Provide the (x, y) coordinate of the cell's center where the given text is located.  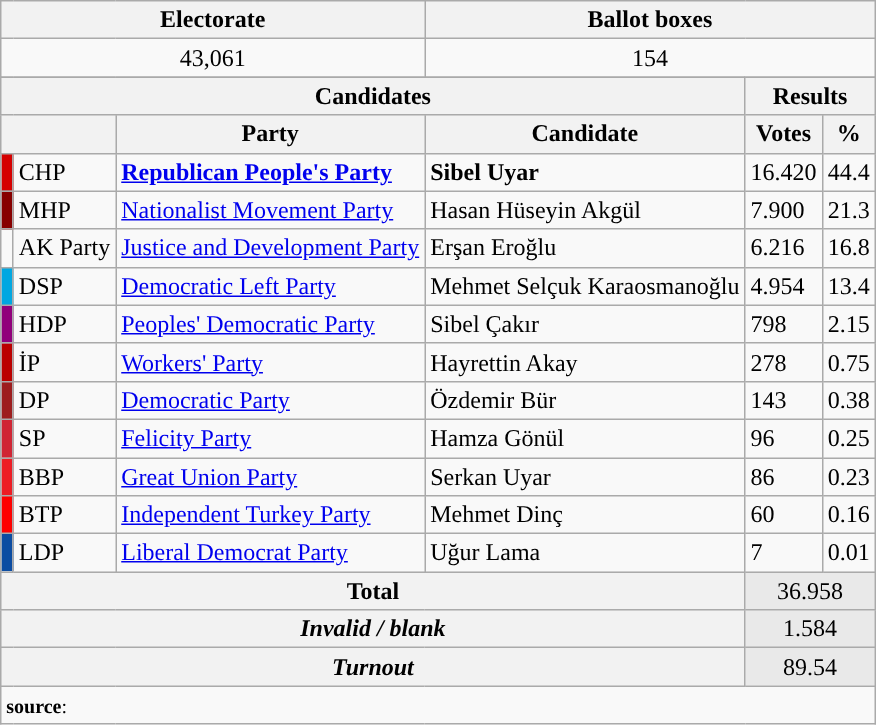
AK Party (64, 248)
source: (438, 705)
13.4 (848, 286)
Republican People's Party (270, 172)
Peoples' Democratic Party (270, 324)
Candidate (585, 134)
60 (784, 515)
Sibel Uyar (585, 172)
Invalid / blank (373, 629)
96 (784, 438)
BTP (64, 515)
BBP (64, 477)
89.54 (810, 667)
Nationalist Movement Party (270, 210)
Results (810, 96)
Hamza Gönül (585, 438)
Candidates (373, 96)
1.584 (810, 629)
Independent Turkey Party (270, 515)
Democratic Party (270, 400)
154 (650, 58)
CHP (64, 172)
36.958 (810, 591)
% (848, 134)
143 (784, 400)
Hasan Hüseyin Akgül (585, 210)
278 (784, 362)
Democratic Left Party (270, 286)
Votes (784, 134)
0.75 (848, 362)
Erşan Eroğlu (585, 248)
21.3 (848, 210)
2.15 (848, 324)
DSP (64, 286)
7.900 (784, 210)
Turnout (373, 667)
MHP (64, 210)
86 (784, 477)
SP (64, 438)
Serkan Uyar (585, 477)
0.38 (848, 400)
Liberal Democrat Party (270, 553)
Mehmet Selçuk Karaosmanoğlu (585, 286)
Total (373, 591)
Great Union Party (270, 477)
0.25 (848, 438)
Workers' Party (270, 362)
Ballot boxes (650, 20)
0.01 (848, 553)
16.420 (784, 172)
4.954 (784, 286)
0.23 (848, 477)
DP (64, 400)
Party (270, 134)
LDP (64, 553)
İP (64, 362)
7 (784, 553)
16.8 (848, 248)
Justice and Development Party (270, 248)
Felicity Party (270, 438)
0.16 (848, 515)
43,061 (213, 58)
6.216 (784, 248)
Electorate (213, 20)
44.4 (848, 172)
Hayrettin Akay (585, 362)
Özdemir Bür (585, 400)
HDP (64, 324)
Uğur Lama (585, 553)
Sibel Çakır (585, 324)
Mehmet Dinç (585, 515)
798 (784, 324)
